Output the (x, y) coordinate of the center of the cell containing the given text.  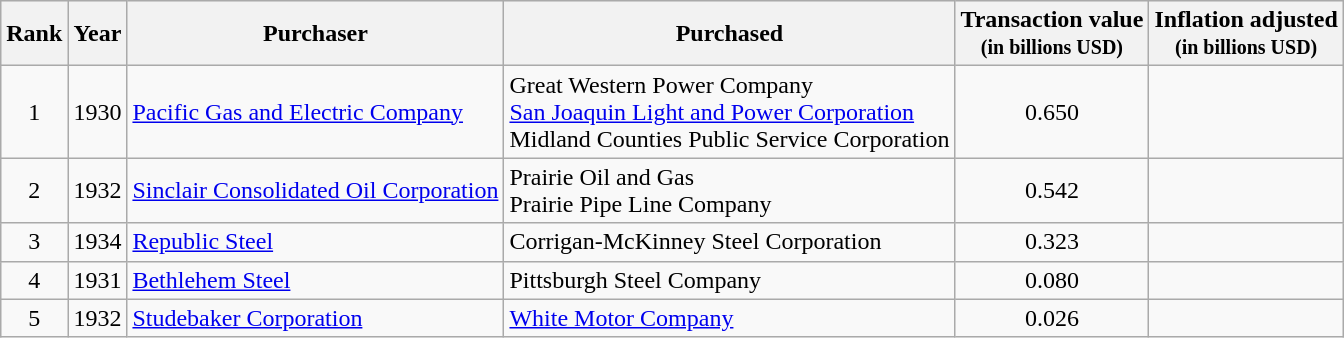
4 (34, 280)
Corrigan-McKinney Steel Corporation (730, 242)
Year (98, 34)
Purchaser (316, 34)
5 (34, 318)
Sinclair Consolidated Oil Corporation (316, 190)
1934 (98, 242)
3 (34, 242)
Prairie Oil and Gas Prairie Pipe Line Company (730, 190)
1931 (98, 280)
Republic Steel (316, 242)
Inflation adjusted(in billions USD) (1246, 34)
Rank (34, 34)
Pittsburgh Steel Company (730, 280)
Great Western Power Company San Joaquin Light and Power Corporation Midland Counties Public Service Corporation (730, 112)
Purchased (730, 34)
0.323 (1052, 242)
Bethlehem Steel (316, 280)
0.650 (1052, 112)
0.080 (1052, 280)
0.542 (1052, 190)
Transaction value(in billions USD) (1052, 34)
1 (34, 112)
Pacific Gas and Electric Company (316, 112)
Studebaker Corporation (316, 318)
White Motor Company (730, 318)
1930 (98, 112)
0.026 (1052, 318)
2 (34, 190)
